From the cell containing the given text, extract its center point as [X, Y] coordinate. 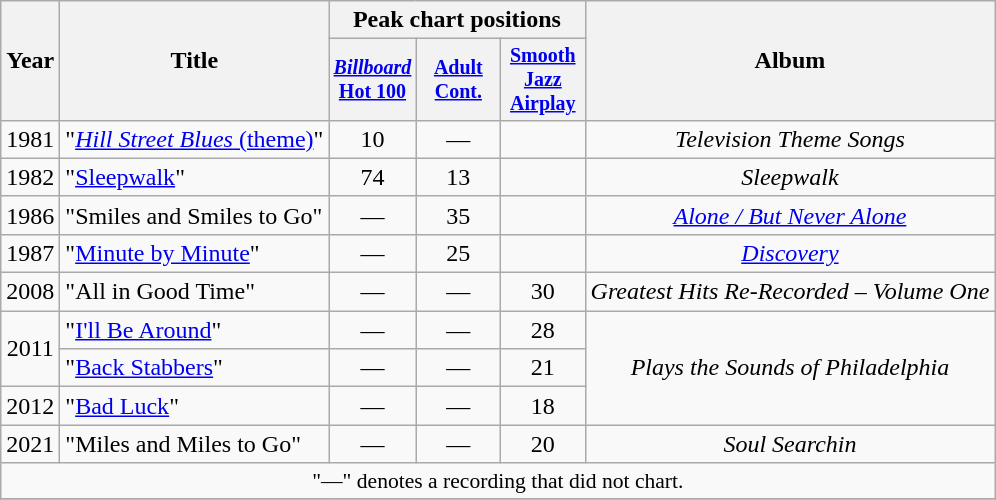
1986 [30, 215]
30 [543, 292]
2008 [30, 292]
"Minute by Minute" [194, 253]
2012 [30, 406]
28 [543, 330]
"Back Stabbers" [194, 368]
74 [372, 177]
1987 [30, 253]
"Bad Luck" [194, 406]
"Smiles and Smiles to Go" [194, 215]
AdultCont. [458, 80]
Title [194, 61]
"Hill Street Blues (theme)" [194, 139]
Plays the Sounds of Philadelphia [790, 368]
20 [543, 444]
Smooth JazzAirplay [543, 80]
Album [790, 61]
1981 [30, 139]
21 [543, 368]
Alone / But Never Alone [790, 215]
25 [458, 253]
Soul Searchin [790, 444]
10 [372, 139]
"—" denotes a recording that did not chart. [498, 481]
Sleepwalk [790, 177]
Year [30, 61]
18 [543, 406]
2011 [30, 349]
13 [458, 177]
"All in Good Time" [194, 292]
"Miles and Miles to Go" [194, 444]
Greatest Hits Re-Recorded – Volume One [790, 292]
"Sleepwalk" [194, 177]
35 [458, 215]
"I'll Be Around" [194, 330]
Discovery [790, 253]
Peak chart positions [457, 20]
BillboardHot 100 [372, 80]
1982 [30, 177]
Television Theme Songs [790, 139]
2021 [30, 444]
